Return the [X, Y] coordinate for the center point of the cell that contains the specified text.  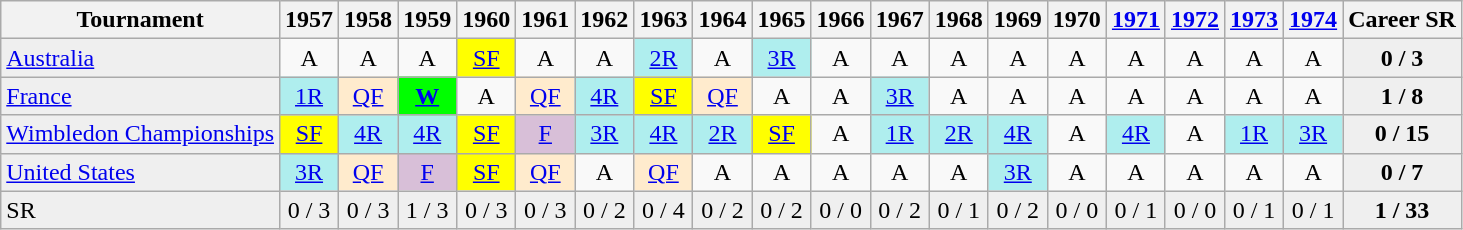
1969 [1018, 20]
1971 [1136, 20]
Career SR [1402, 20]
1 / 8 [1402, 96]
0 / 15 [1402, 134]
Australia [140, 58]
Wimbledon Championships [140, 134]
1966 [840, 20]
1961 [546, 20]
1958 [368, 20]
1962 [604, 20]
1967 [900, 20]
Tournament [140, 20]
SR [140, 210]
1974 [1314, 20]
United States [140, 172]
1972 [1194, 20]
1973 [1254, 20]
1957 [310, 20]
1970 [1076, 20]
0 / 7 [1402, 172]
W [428, 96]
1959 [428, 20]
1968 [958, 20]
1960 [486, 20]
1964 [722, 20]
France [140, 96]
1965 [782, 20]
1 / 33 [1402, 210]
1963 [664, 20]
0 / 4 [664, 210]
1 / 3 [428, 210]
